Pinpoint the cell where the given text exists, returning its [X, Y] midpoint coordinate. 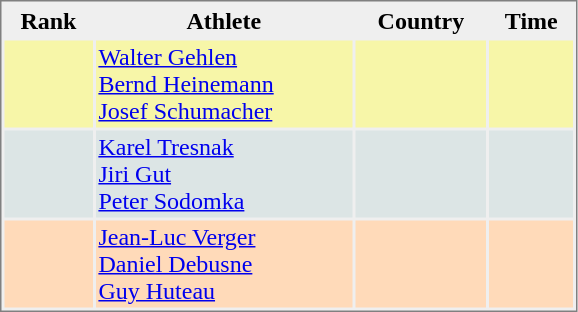
Karel TresnakJiri GutPeter Sodomka [224, 174]
Walter GehlenBernd HeinemannJosef Schumacher [224, 84]
Time [532, 20]
Athlete [224, 20]
Country [420, 20]
Rank [48, 20]
Jean-Luc VergerDaniel DebusneGuy Huteau [224, 264]
